Extract the (x, y) coordinate from the center of the cell holding the provided text.  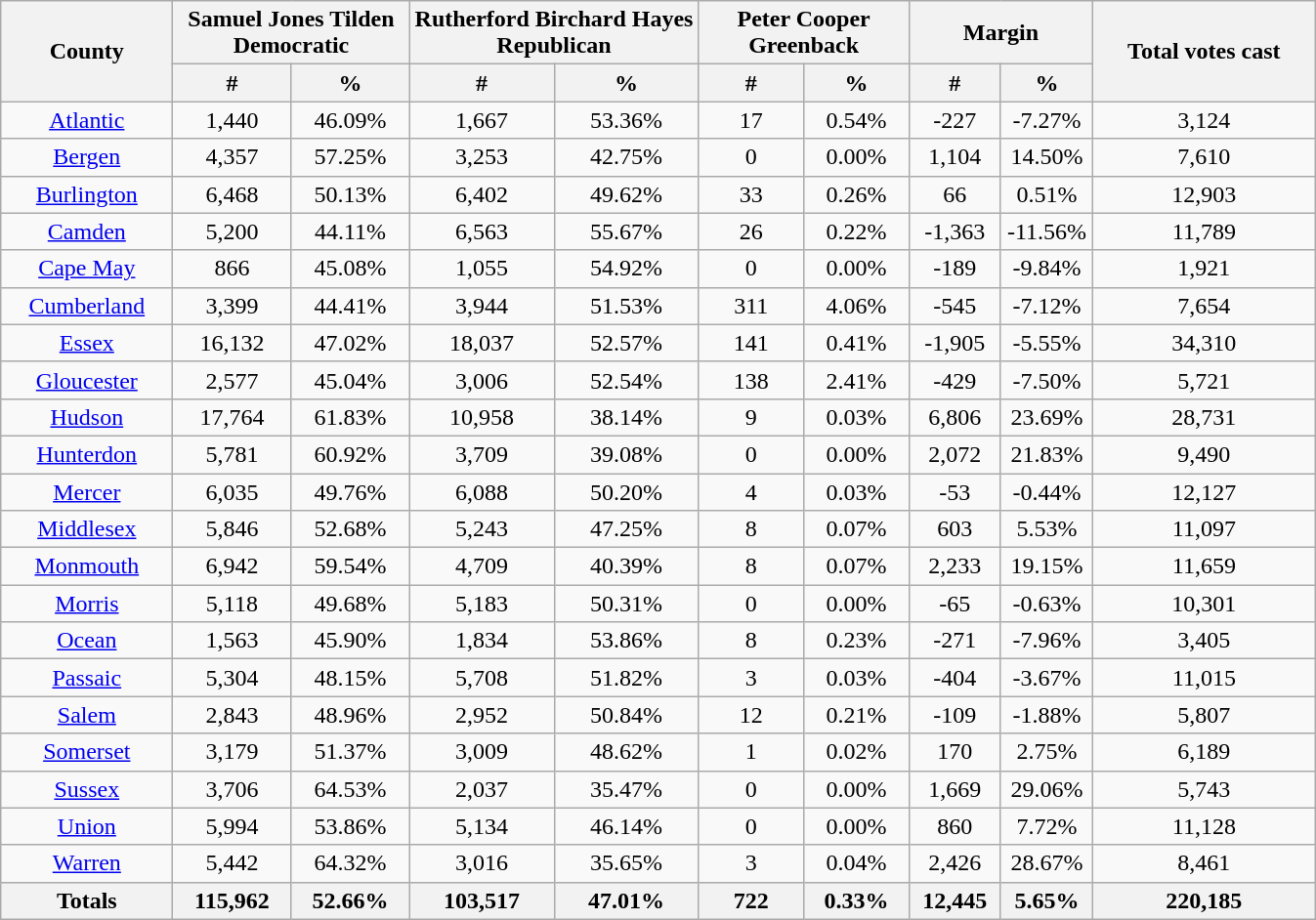
60.92% (350, 454)
45.08% (350, 269)
6,402 (482, 194)
1,055 (482, 269)
Margin (1000, 33)
49.62% (626, 194)
5.53% (1046, 529)
Monmouth (87, 566)
603 (955, 529)
5,781 (233, 454)
0.04% (857, 863)
1,563 (233, 641)
10,301 (1204, 604)
3,944 (482, 306)
722 (751, 900)
6,806 (955, 417)
1,921 (1204, 269)
2,843 (233, 715)
59.54% (350, 566)
-53 (955, 491)
Cape May (87, 269)
-404 (955, 678)
5,118 (233, 604)
9,490 (1204, 454)
-271 (955, 641)
-545 (955, 306)
7,654 (1204, 306)
Union (87, 826)
-189 (955, 269)
Salem (87, 715)
0.26% (857, 194)
6,189 (1204, 752)
1,667 (482, 120)
50.13% (350, 194)
57.25% (350, 157)
2,426 (955, 863)
10,958 (482, 417)
1 (751, 752)
-0.44% (1046, 491)
12,127 (1204, 491)
7,610 (1204, 157)
-1.88% (1046, 715)
-65 (955, 604)
311 (751, 306)
46.09% (350, 120)
County (87, 51)
66 (955, 194)
51.82% (626, 678)
2,233 (955, 566)
50.20% (626, 491)
138 (751, 380)
2,037 (482, 789)
141 (751, 343)
3,009 (482, 752)
-1,363 (955, 231)
19.15% (1046, 566)
5,442 (233, 863)
1,104 (955, 157)
50.31% (626, 604)
1,834 (482, 641)
866 (233, 269)
17,764 (233, 417)
6,563 (482, 231)
Passaic (87, 678)
Ocean (87, 641)
3,709 (482, 454)
2.41% (857, 380)
Peter CooperGreenback (803, 33)
-0.63% (1046, 604)
1,669 (955, 789)
23.69% (1046, 417)
115,962 (233, 900)
6,088 (482, 491)
3,124 (1204, 120)
5,807 (1204, 715)
44.41% (350, 306)
Burlington (87, 194)
-227 (955, 120)
61.83% (350, 417)
34,310 (1204, 343)
47.25% (626, 529)
11,097 (1204, 529)
46.14% (626, 826)
2.75% (1046, 752)
0.21% (857, 715)
51.37% (350, 752)
Morris (87, 604)
103,517 (482, 900)
Totals (87, 900)
12 (751, 715)
49.68% (350, 604)
3,179 (233, 752)
0.41% (857, 343)
-7.27% (1046, 120)
3,006 (482, 380)
29.06% (1046, 789)
6,468 (233, 194)
-7.12% (1046, 306)
6,942 (233, 566)
0.54% (857, 120)
40.39% (626, 566)
26 (751, 231)
47.01% (626, 900)
54.92% (626, 269)
5,708 (482, 678)
Middlesex (87, 529)
Somerset (87, 752)
5,721 (1204, 380)
5,846 (233, 529)
64.32% (350, 863)
52.54% (626, 380)
5,994 (233, 826)
55.67% (626, 231)
Essex (87, 343)
4,709 (482, 566)
11,128 (1204, 826)
4,357 (233, 157)
-9.84% (1046, 269)
5,304 (233, 678)
Atlantic (87, 120)
-5.55% (1046, 343)
45.90% (350, 641)
49.76% (350, 491)
5,200 (233, 231)
Rutherford Birchard HayesRepublican (554, 33)
3,253 (482, 157)
Warren (87, 863)
52.57% (626, 343)
28.67% (1046, 863)
-7.96% (1046, 641)
50.84% (626, 715)
3,016 (482, 863)
2,072 (955, 454)
5.65% (1046, 900)
0.51% (1046, 194)
12,903 (1204, 194)
860 (955, 826)
Mercer (87, 491)
-429 (955, 380)
33 (751, 194)
18,037 (482, 343)
11,015 (1204, 678)
Cumberland (87, 306)
-3.67% (1046, 678)
Bergen (87, 157)
45.04% (350, 380)
5,243 (482, 529)
6,035 (233, 491)
3,405 (1204, 641)
52.66% (350, 900)
3,399 (233, 306)
38.14% (626, 417)
7.72% (1046, 826)
170 (955, 752)
48.96% (350, 715)
9 (751, 417)
11,789 (1204, 231)
8,461 (1204, 863)
39.08% (626, 454)
0.22% (857, 231)
12,445 (955, 900)
48.15% (350, 678)
Camden (87, 231)
53.36% (626, 120)
35.47% (626, 789)
42.75% (626, 157)
28,731 (1204, 417)
11,659 (1204, 566)
Total votes cast (1204, 51)
1,440 (233, 120)
2,577 (233, 380)
5,183 (482, 604)
5,134 (482, 826)
-109 (955, 715)
0.02% (857, 752)
Samuel Jones TildenDemocratic (291, 33)
16,132 (233, 343)
0.23% (857, 641)
Sussex (87, 789)
Hunterdon (87, 454)
52.68% (350, 529)
21.83% (1046, 454)
14.50% (1046, 157)
-1,905 (955, 343)
44.11% (350, 231)
0.33% (857, 900)
47.02% (350, 343)
17 (751, 120)
4.06% (857, 306)
5,743 (1204, 789)
Gloucester (87, 380)
2,952 (482, 715)
48.62% (626, 752)
64.53% (350, 789)
-7.50% (1046, 380)
51.53% (626, 306)
3,706 (233, 789)
-11.56% (1046, 231)
35.65% (626, 863)
Hudson (87, 417)
4 (751, 491)
220,185 (1204, 900)
